Capture the cell that displays the provided text and extract its [X, Y] central coordinate. 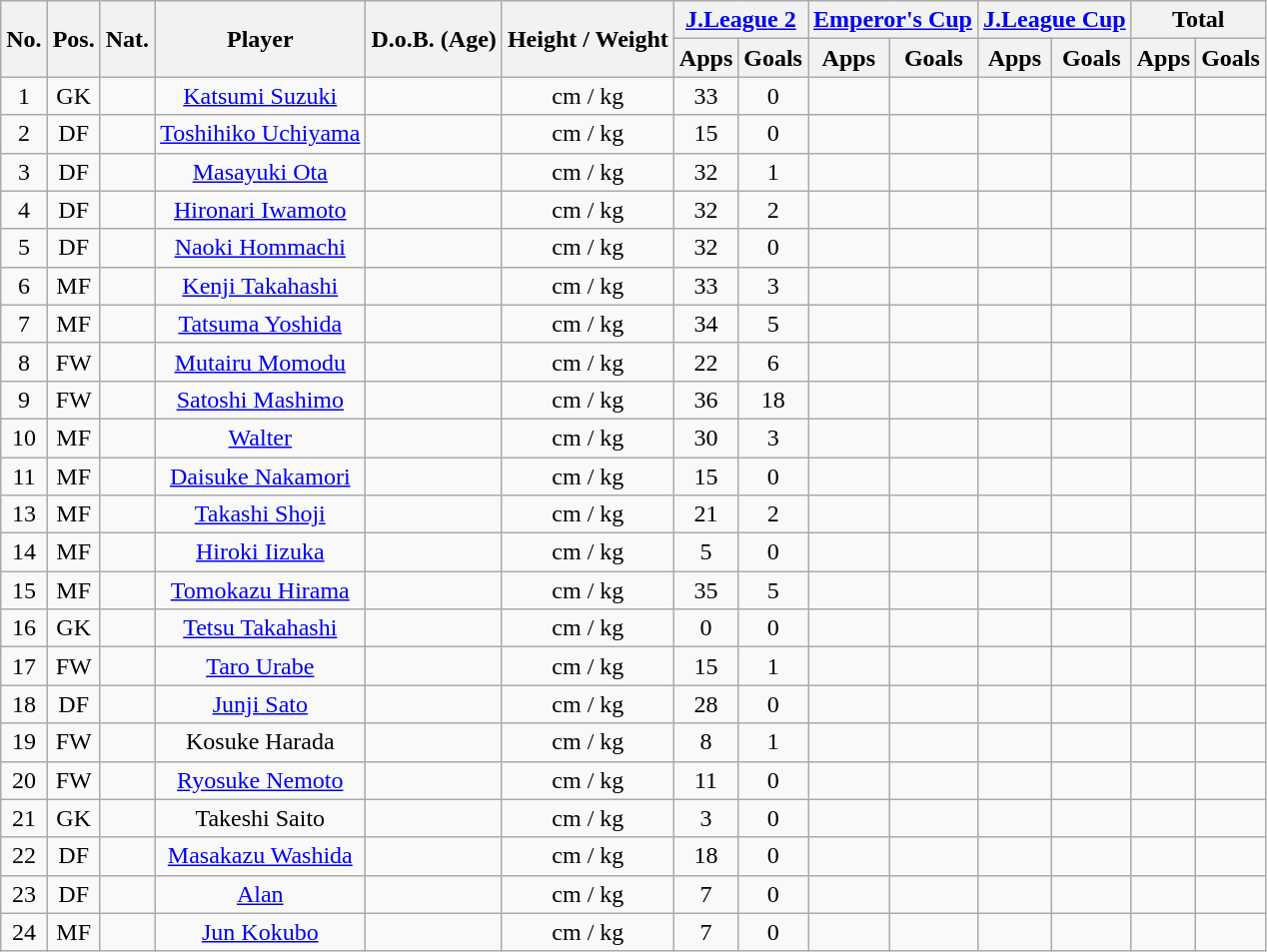
Mutairu Momodu [260, 362]
13 [24, 514]
Pos. [74, 39]
Tomokazu Hirama [260, 590]
J.League 2 [740, 20]
34 [705, 324]
No. [24, 39]
Masakazu Washida [260, 856]
Kenji Takahashi [260, 286]
D.o.B. (Age) [434, 39]
Hiroki Iizuka [260, 552]
Tetsu Takahashi [260, 628]
Jun Kokubo [260, 932]
4 [24, 210]
Daisuke Nakamori [260, 476]
Ryosuke Nemoto [260, 780]
14 [24, 552]
Junji Sato [260, 704]
Kosuke Harada [260, 742]
36 [705, 400]
Hironari Iwamoto [260, 210]
Toshihiko Uchiyama [260, 134]
10 [24, 438]
Takeshi Saito [260, 818]
35 [705, 590]
J.League Cup [1054, 20]
19 [24, 742]
Satoshi Mashimo [260, 400]
16 [24, 628]
Alan [260, 894]
Masayuki Ota [260, 172]
Takashi Shoji [260, 514]
Nat. [127, 39]
23 [24, 894]
Naoki Hommachi [260, 248]
Taro Urabe [260, 666]
Emperor's Cup [892, 20]
Katsumi Suzuki [260, 96]
Height / Weight [588, 39]
24 [24, 932]
Total [1198, 20]
Tatsuma Yoshida [260, 324]
Walter [260, 438]
28 [705, 704]
9 [24, 400]
Player [260, 39]
20 [24, 780]
17 [24, 666]
30 [705, 438]
